Return [X, Y] of the center of cell containing provided text 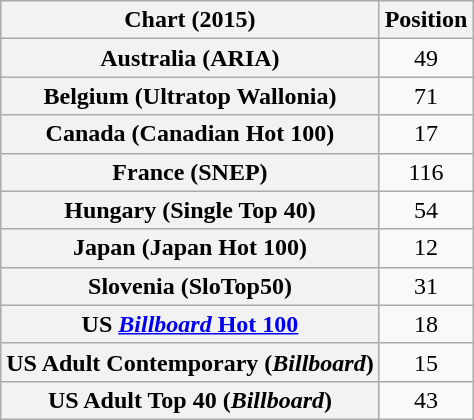
Canada (Canadian Hot 100) [190, 134]
US Adult Contemporary (Billboard) [190, 362]
Chart (2015) [190, 20]
Australia (ARIA) [190, 58]
17 [426, 134]
Slovenia (SloTop50) [190, 286]
54 [426, 210]
US Adult Top 40 (Billboard) [190, 400]
France (SNEP) [190, 172]
Hungary (Single Top 40) [190, 210]
49 [426, 58]
Belgium (Ultratop Wallonia) [190, 96]
Position [426, 20]
18 [426, 324]
31 [426, 286]
15 [426, 362]
71 [426, 96]
43 [426, 400]
Japan (Japan Hot 100) [190, 248]
116 [426, 172]
12 [426, 248]
US Billboard Hot 100 [190, 324]
